Locate the cell with the specified text and output its [x, y] center coordinate. 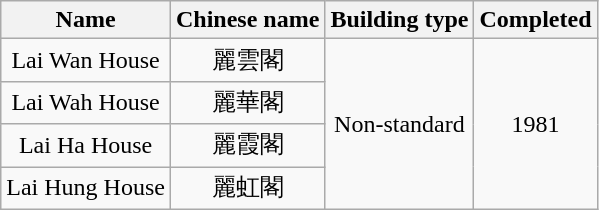
Building type [400, 20]
Name [86, 20]
麗華閣 [247, 102]
Lai Ha House [86, 146]
麗雲閣 [247, 60]
Lai Wah House [86, 102]
Lai Hung House [86, 188]
麗霞閣 [247, 146]
Non-standard [400, 124]
Chinese name [247, 20]
Lai Wan House [86, 60]
1981 [536, 124]
Completed [536, 20]
麗虹閣 [247, 188]
